Locate the cell with the specified text and output its (X, Y) center coordinate. 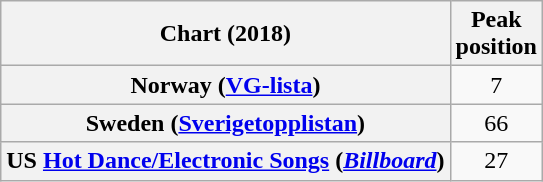
US Hot Dance/Electronic Songs (Billboard) (226, 161)
27 (496, 161)
Norway (VG-lista) (226, 85)
66 (496, 123)
7 (496, 85)
Peakposition (496, 34)
Sweden (Sverigetopplistan) (226, 123)
Chart (2018) (226, 34)
